Detect which cell encompasses the target text, then output its (X, Y) center coordinate. 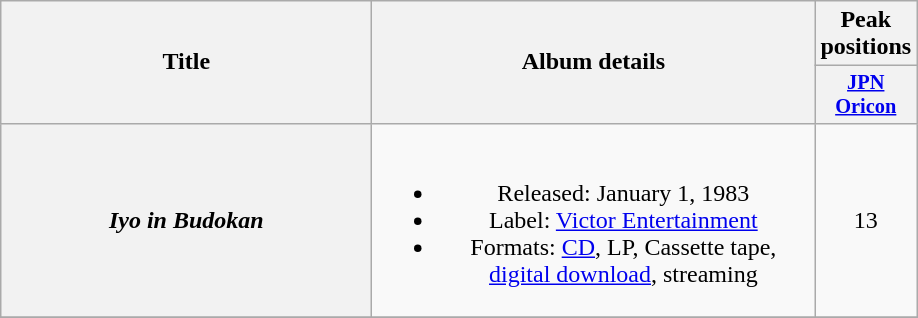
JPNOricon (866, 95)
Album details (594, 62)
Released: January 1, 1983Label: Victor EntertainmentFormats: CD, LP, Cassette tape, digital download, streaming (594, 220)
Title (186, 62)
Peak positions (866, 34)
13 (866, 220)
Iyo in Budokan (186, 220)
